Extract the (X, Y) coordinate from the center of the cell holding the provided text.  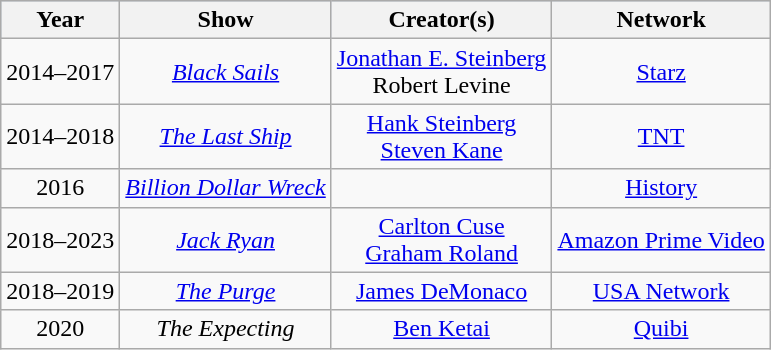
Ben Ketai (442, 329)
2020 (60, 329)
Network (661, 20)
The Purge (226, 291)
The Last Ship (226, 136)
2018–2019 (60, 291)
Amazon Prime Video (661, 240)
Quibi (661, 329)
Show (226, 20)
2014–2017 (60, 72)
History (661, 188)
2014–2018 (60, 136)
Starz (661, 72)
James DeMonaco (442, 291)
Hank SteinbergSteven Kane (442, 136)
Black Sails (226, 72)
The Expecting (226, 329)
Creator(s) (442, 20)
Jack Ryan (226, 240)
USA Network (661, 291)
2016 (60, 188)
TNT (661, 136)
Billion Dollar Wreck (226, 188)
Jonathan E. SteinbergRobert Levine (442, 72)
Carlton CuseGraham Roland (442, 240)
2018–2023 (60, 240)
Year (60, 20)
